Extract the (x, y) coordinate from the center of the cell holding the provided text.  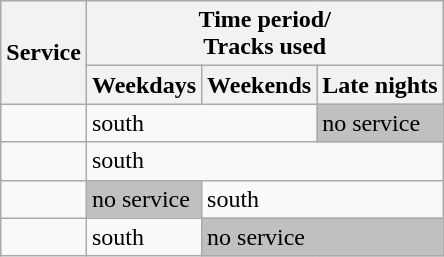
Weekdays (144, 85)
Time period/Tracks used (264, 34)
Service (44, 52)
Weekends (260, 85)
Late nights (380, 85)
